Identify which cell holds the provided text, then report its (X, Y) central coordinate. 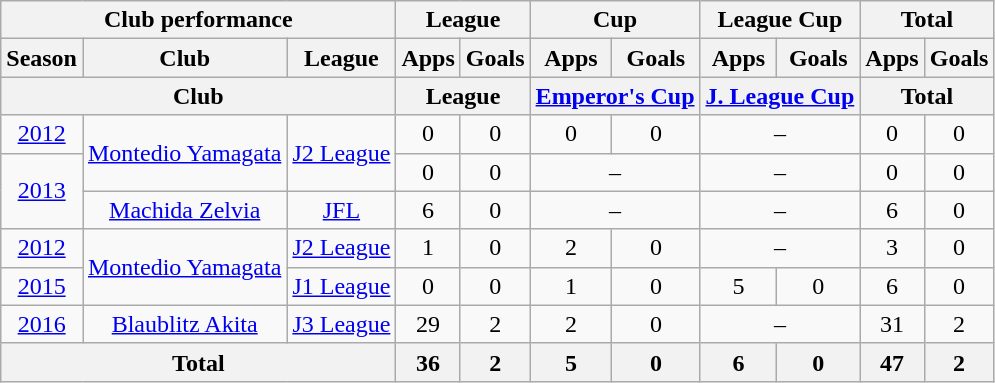
36 (428, 362)
JFL (342, 210)
J3 League (342, 324)
Emperor's Cup (615, 96)
Blaublitz Akita (184, 324)
Season (42, 58)
Cup (615, 20)
31 (892, 324)
2013 (42, 191)
J. League Cup (780, 96)
Club performance (198, 20)
J1 League (342, 286)
2015 (42, 286)
Machida Zelvia (184, 210)
2016 (42, 324)
League Cup (780, 20)
3 (892, 248)
47 (892, 362)
29 (428, 324)
